Scan for the cell matching the given text and deliver its (x, y) coordinate at center. 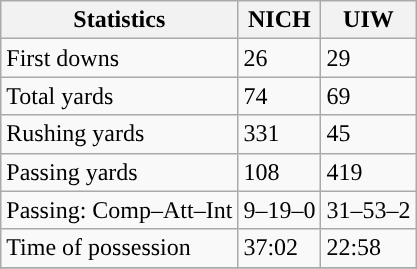
331 (280, 134)
29 (368, 58)
69 (368, 96)
31–53–2 (368, 210)
108 (280, 172)
Passing: Comp–Att–Int (120, 210)
37:02 (280, 248)
NICH (280, 20)
Total yards (120, 96)
9–19–0 (280, 210)
26 (280, 58)
Time of possession (120, 248)
419 (368, 172)
UIW (368, 20)
45 (368, 134)
Statistics (120, 20)
Passing yards (120, 172)
22:58 (368, 248)
First downs (120, 58)
Rushing yards (120, 134)
74 (280, 96)
